Scan for the cell matching the given text and deliver its (X, Y) coordinate at center. 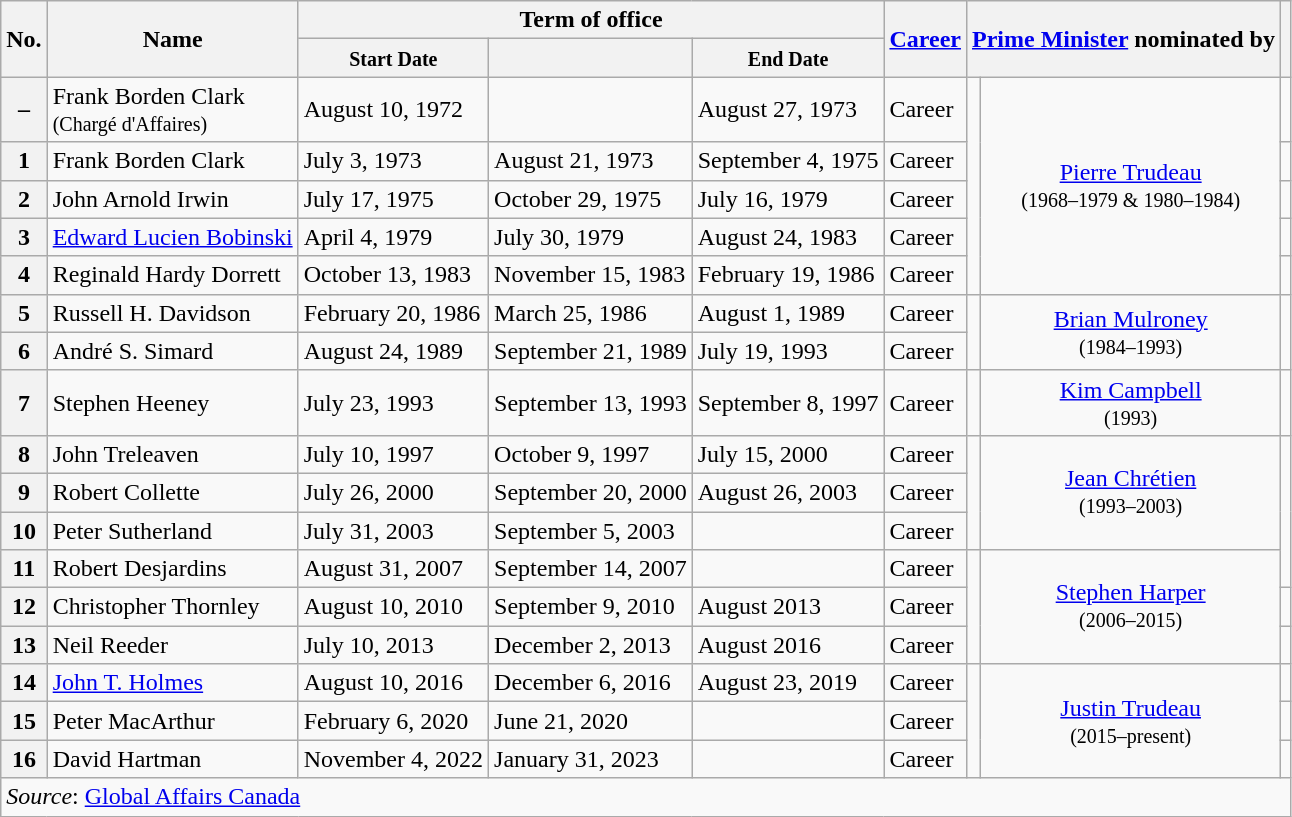
July 10, 1997 (393, 454)
September 5, 2003 (591, 531)
August 24, 1989 (393, 351)
December 2, 2013 (591, 645)
Peter Sutherland (172, 531)
July 17, 1975 (393, 199)
Christopher Thornley (172, 607)
August 1, 1989 (788, 313)
15 (24, 721)
2 (24, 199)
Edward Lucien Bobinski (172, 237)
– (24, 110)
August 21, 1973 (591, 161)
Source: Global Affairs Canada (646, 797)
November 15, 1983 (591, 275)
4 (24, 275)
Frank Borden Clark(Chargé d'Affaires) (172, 110)
Neil Reeder (172, 645)
11 (24, 569)
November 4, 2022 (393, 759)
13 (24, 645)
July 3, 1973 (393, 161)
Justin Trudeau(2015–present) (1131, 721)
Stephen Heeney (172, 402)
July 31, 2003 (393, 531)
September 14, 2007 (591, 569)
August 26, 2003 (788, 492)
August 23, 2019 (788, 683)
8 (24, 454)
1 (24, 161)
5 (24, 313)
August 27, 1973 (788, 110)
July 15, 2000 (788, 454)
July 23, 1993 (393, 402)
Robert Desjardins (172, 569)
August 10, 2010 (393, 607)
John T. Holmes (172, 683)
October 29, 1975 (591, 199)
12 (24, 607)
André S. Simard (172, 351)
10 (24, 531)
Pierre Trudeau(1968–1979 & 1980–1984) (1131, 186)
6 (24, 351)
July 10, 2013 (393, 645)
February 19, 1986 (788, 275)
September 21, 1989 (591, 351)
September 9, 2010 (591, 607)
August 24, 1983 (788, 237)
Prime Minister nominated by (1123, 39)
April 4, 1979 (393, 237)
October 13, 1983 (393, 275)
7 (24, 402)
February 6, 2020 (393, 721)
Jean Chrétien(1993–2003) (1131, 492)
February 20, 1986 (393, 313)
August 31, 2007 (393, 569)
July 26, 2000 (393, 492)
End Date (788, 58)
David Hartman (172, 759)
July 19, 1993 (788, 351)
Brian Mulroney(1984–1993) (1131, 332)
August 10, 2016 (393, 683)
Peter MacArthur (172, 721)
Robert Collette (172, 492)
December 6, 2016 (591, 683)
John Treleaven (172, 454)
14 (24, 683)
September 4, 1975 (788, 161)
Start Date (393, 58)
August 2016 (788, 645)
July 30, 1979 (591, 237)
9 (24, 492)
September 20, 2000 (591, 492)
March 25, 1986 (591, 313)
June 21, 2020 (591, 721)
Russell H. Davidson (172, 313)
August 10, 1972 (393, 110)
January 31, 2023 (591, 759)
Kim Campbell(1993) (1131, 402)
Name (172, 39)
October 9, 1997 (591, 454)
3 (24, 237)
16 (24, 759)
August 2013 (788, 607)
Reginald Hardy Dorrett (172, 275)
Term of office (591, 20)
No. (24, 39)
John Arnold Irwin (172, 199)
Stephen Harper(2006–2015) (1131, 607)
July 16, 1979 (788, 199)
September 8, 1997 (788, 402)
September 13, 1993 (591, 402)
Frank Borden Clark (172, 161)
